Locate the cell with the specified text and output its (x, y) center coordinate. 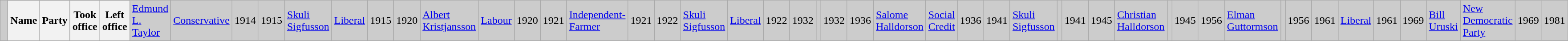
Edmund L. Taylor (150, 21)
Social Credit (942, 21)
Took office (85, 21)
New Democratic Party (1487, 21)
Albert Kristjansson (450, 21)
1981 (1554, 21)
Name (24, 21)
Independent-Farmer (597, 21)
1914 (245, 21)
Labour (496, 21)
Christian Halldorson (1141, 21)
Party (55, 21)
Left office (115, 21)
Bill Uruski (1443, 21)
Conservative (202, 21)
Salome Halldorson (900, 21)
Elman Guttormson (1252, 21)
